Return the (X, Y) coordinate for the center point of the cell that contains the specified text.  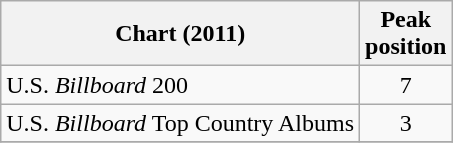
3 (406, 123)
Peakposition (406, 34)
U.S. Billboard Top Country Albums (180, 123)
U.S. Billboard 200 (180, 85)
Chart (2011) (180, 34)
7 (406, 85)
